Capture the cell that displays the provided text and extract its (X, Y) central coordinate. 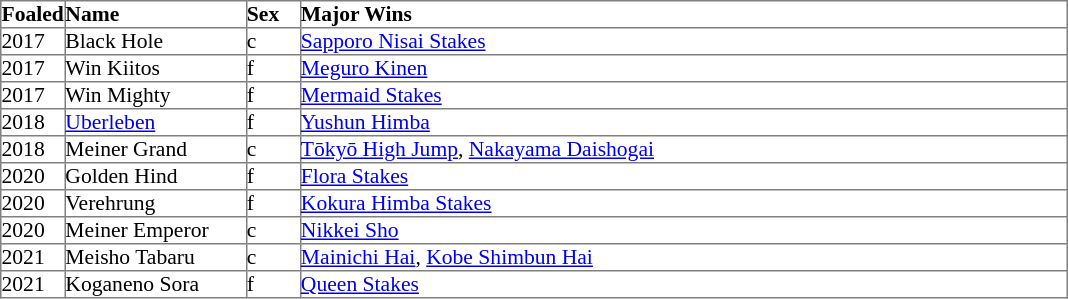
Win Mighty (156, 96)
Win Kiitos (156, 68)
Verehrung (156, 204)
Nikkei Sho (683, 230)
Major Wins (683, 14)
Koganeno Sora (156, 284)
Mermaid Stakes (683, 96)
Mainichi Hai, Kobe Shimbun Hai (683, 258)
Sex (273, 14)
Meisho Tabaru (156, 258)
Foaled (33, 14)
Meiner Emperor (156, 230)
Queen Stakes (683, 284)
Sapporo Nisai Stakes (683, 42)
Name (156, 14)
Golden Hind (156, 176)
Kokura Himba Stakes (683, 204)
Flora Stakes (683, 176)
Tōkyō High Jump, Nakayama Daishogai (683, 150)
Black Hole (156, 42)
Meiner Grand (156, 150)
Uberleben (156, 122)
Meguro Kinen (683, 68)
Yushun Himba (683, 122)
